Identify which cell holds the provided text, then report its (x, y) central coordinate. 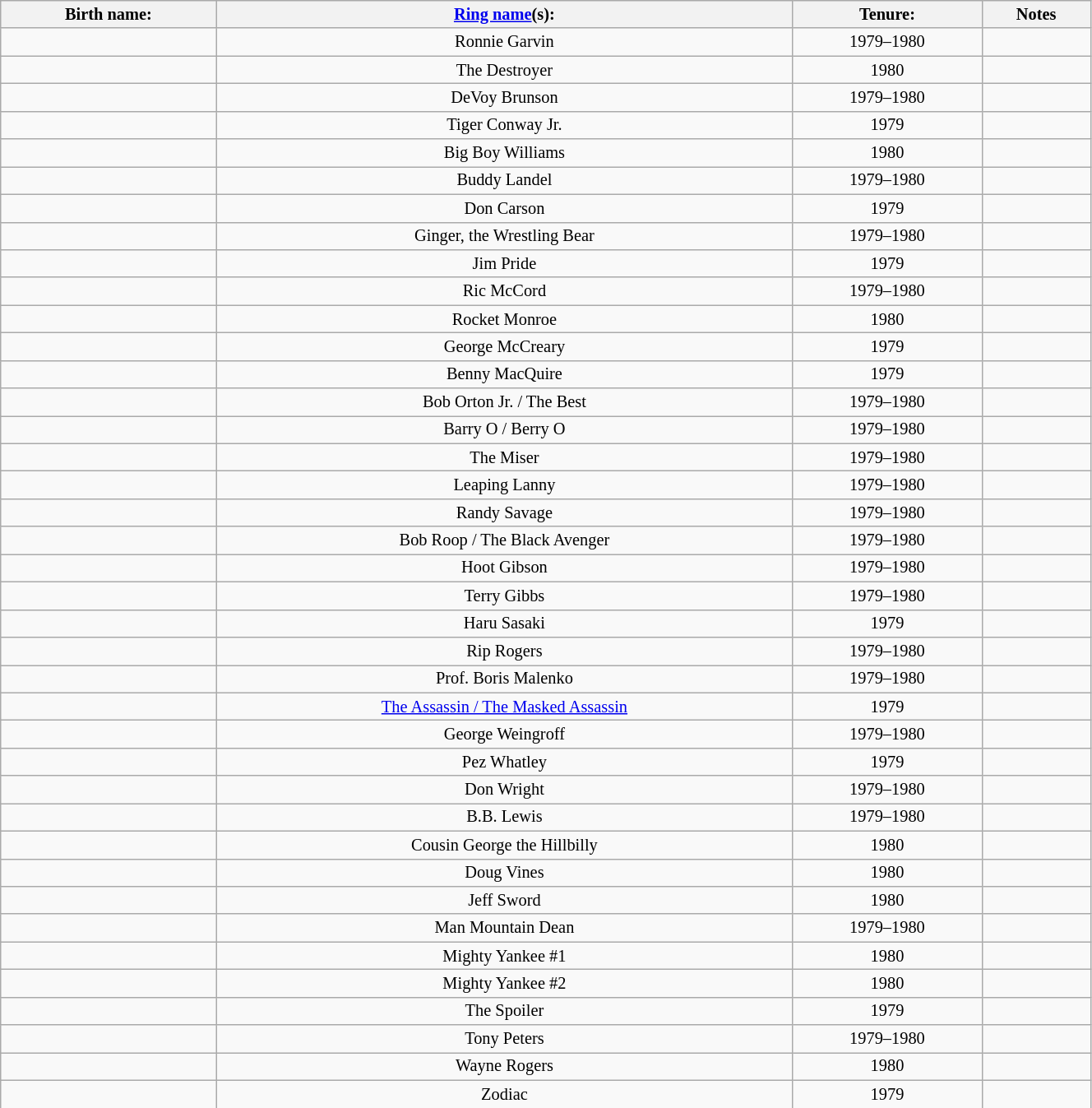
Terry Gibbs (505, 596)
George Weingroff (505, 734)
Cousin George the Hillbilly (505, 845)
Tenure: (887, 14)
Big Boy Williams (505, 153)
George McCreary (505, 346)
Haru Sasaki (505, 624)
Pez Whatley (505, 762)
Buddy Landel (505, 180)
Bob Orton Jr. / The Best (505, 402)
Don Wright (505, 790)
B.B. Lewis (505, 817)
The Spoiler (505, 1011)
Bob Roop / The Black Avenger (505, 540)
Tony Peters (505, 1039)
Ginger, the Wrestling Bear (505, 236)
Doug Vines (505, 873)
DeVoy Brunson (505, 97)
Mighty Yankee #2 (505, 983)
Don Carson (505, 208)
Rocket Monroe (505, 319)
Barry O / Berry O (505, 429)
Notes (1036, 14)
Ric McCord (505, 291)
Mighty Yankee #1 (505, 956)
The Assassin / The Masked Assassin (505, 707)
The Destroyer (505, 70)
Hoot Gibson (505, 568)
Ronnie Garvin (505, 42)
Leaping Lanny (505, 484)
Prof. Boris Malenko (505, 679)
Birth name: (109, 14)
Jim Pride (505, 263)
Rip Rogers (505, 651)
The Miser (505, 457)
Man Mountain Dean (505, 928)
Wayne Rogers (505, 1066)
Zodiac (505, 1094)
Tiger Conway Jr. (505, 125)
Jeff Sword (505, 900)
Randy Savage (505, 512)
Ring name(s): (505, 14)
Benny MacQuire (505, 374)
